Return [X, Y] of the center of cell containing provided text 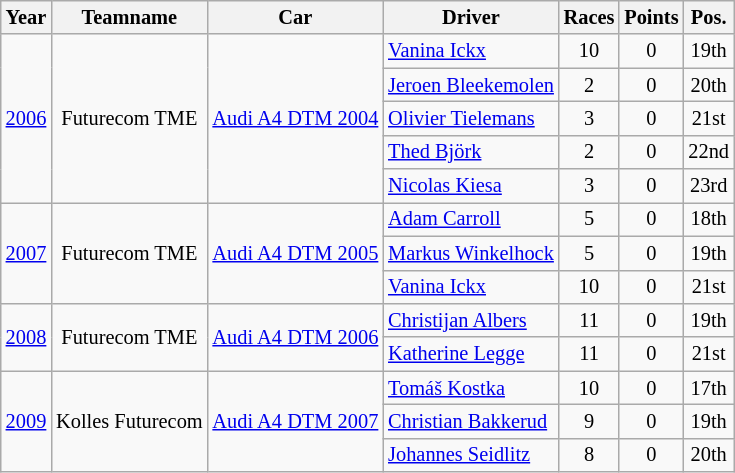
Pos. [708, 17]
Jeroen Bleekemolen [471, 85]
23rd [708, 186]
Adam Carroll [471, 219]
Car [296, 17]
Olivier Tielemans [471, 118]
Driver [471, 17]
22nd [708, 152]
2008 [26, 336]
Tomáš Kostka [471, 388]
2006 [26, 118]
Audi A4 DTM 2007 [296, 422]
8 [590, 455]
Markus Winkelhock [471, 253]
Audi A4 DTM 2005 [296, 252]
Year [26, 17]
Christian Bakkerud [471, 421]
Katherine Legge [471, 354]
18th [708, 219]
Nicolas Kiesa [471, 186]
Points [651, 17]
Kolles Futurecom [129, 422]
Thed Björk [471, 152]
Christijan Albers [471, 320]
2009 [26, 422]
Audi A4 DTM 2004 [296, 118]
2007 [26, 252]
17th [708, 388]
Johannes Seidlitz [471, 455]
9 [590, 421]
Audi A4 DTM 2006 [296, 336]
Races [590, 17]
Teamname [129, 17]
